Locate the cell with the specified text and output its [x, y] center coordinate. 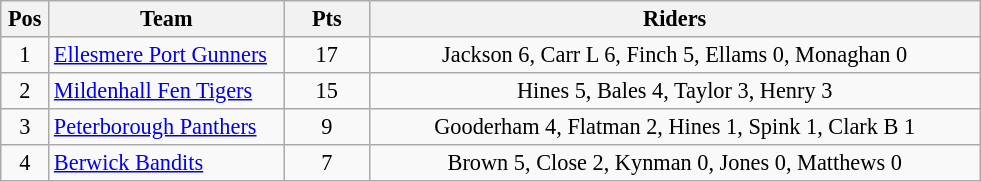
4 [25, 162]
2 [25, 90]
1 [25, 55]
9 [326, 126]
Berwick Bandits [166, 162]
Brown 5, Close 2, Kynman 0, Jones 0, Matthews 0 [674, 162]
Jackson 6, Carr L 6, Finch 5, Ellams 0, Monaghan 0 [674, 55]
Pos [25, 19]
Peterborough Panthers [166, 126]
Mildenhall Fen Tigers [166, 90]
Team [166, 19]
Ellesmere Port Gunners [166, 55]
17 [326, 55]
15 [326, 90]
Gooderham 4, Flatman 2, Hines 1, Spink 1, Clark B 1 [674, 126]
Riders [674, 19]
Hines 5, Bales 4, Taylor 3, Henry 3 [674, 90]
3 [25, 126]
Pts [326, 19]
7 [326, 162]
